Return the (X, Y) coordinate for the center point of the cell that contains the specified text.  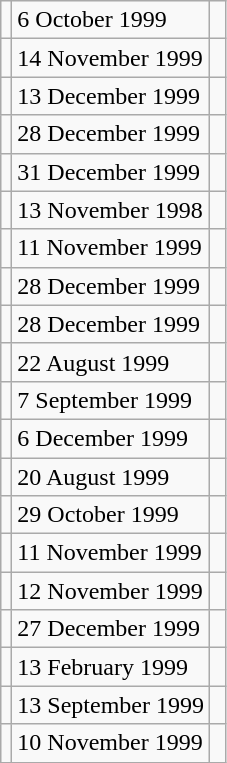
6 December 1999 (111, 438)
13 September 1999 (111, 705)
13 December 1999 (111, 96)
6 October 1999 (111, 20)
13 November 1998 (111, 210)
12 November 1999 (111, 591)
14 November 1999 (111, 58)
22 August 1999 (111, 362)
31 December 1999 (111, 172)
10 November 1999 (111, 743)
13 February 1999 (111, 667)
20 August 1999 (111, 477)
27 December 1999 (111, 629)
29 October 1999 (111, 515)
7 September 1999 (111, 400)
